Find where the given text appears and provide that cell's center as [x, y] coordinate. 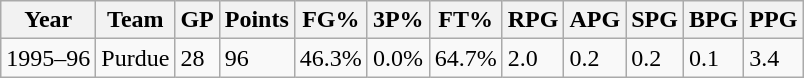
46.3% [330, 58]
GP [197, 20]
96 [256, 58]
Year [48, 20]
FG% [330, 20]
2.0 [533, 58]
28 [197, 58]
0.1 [713, 58]
RPG [533, 20]
1995–96 [48, 58]
3P% [398, 20]
PPG [774, 20]
64.7% [466, 58]
0.0% [398, 58]
APG [595, 20]
SPG [655, 20]
FT% [466, 20]
Points [256, 20]
Team [136, 20]
3.4 [774, 58]
Purdue [136, 58]
BPG [713, 20]
